Scan for the cell matching the given text and deliver its (x, y) coordinate at center. 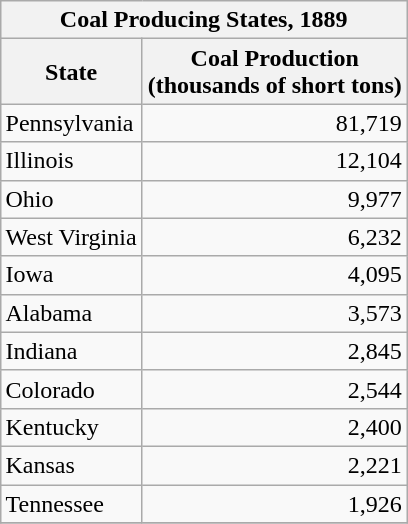
Kansas (71, 465)
State (71, 72)
Tennessee (71, 503)
6,232 (274, 237)
Coal Production(thousands of short tons) (274, 72)
Illinois (71, 161)
3,573 (274, 313)
81,719 (274, 123)
2,845 (274, 351)
2,544 (274, 389)
Ohio (71, 199)
Alabama (71, 313)
2,221 (274, 465)
Coal Producing States, 1889 (204, 20)
Indiana (71, 351)
4,095 (274, 275)
12,104 (274, 161)
Iowa (71, 275)
West Virginia (71, 237)
2,400 (274, 427)
9,977 (274, 199)
Kentucky (71, 427)
Colorado (71, 389)
1,926 (274, 503)
Pennsylvania (71, 123)
